Return the [X, Y] coordinate for the center point of the cell that contains the specified text.  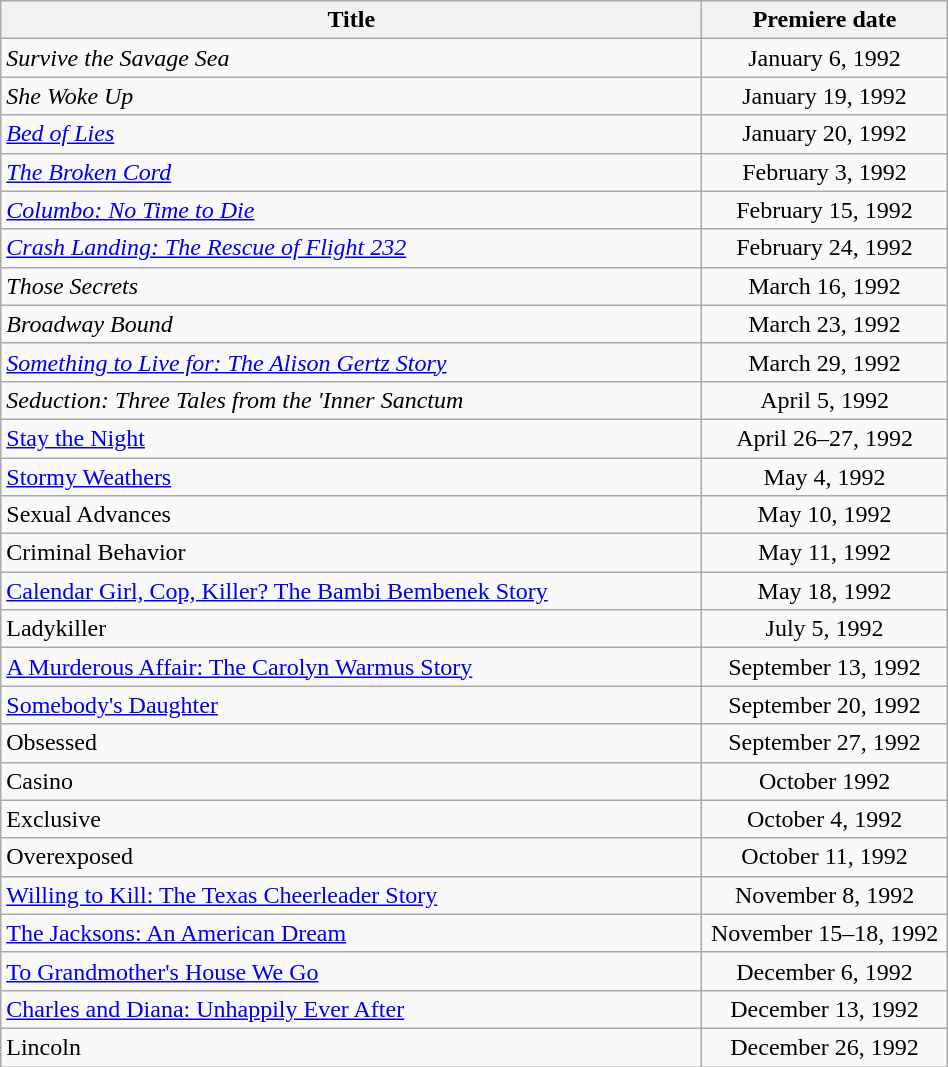
November 8, 1992 [824, 895]
Charles and Diana: Unhappily Ever After [352, 1009]
February 3, 1992 [824, 172]
The Broken Cord [352, 172]
May 11, 1992 [824, 553]
May 10, 1992 [824, 515]
February 15, 1992 [824, 210]
September 27, 1992 [824, 743]
Title [352, 20]
September 13, 1992 [824, 667]
December 26, 1992 [824, 1047]
October 4, 1992 [824, 819]
Columbo: No Time to Die [352, 210]
Lincoln [352, 1047]
January 19, 1992 [824, 96]
November 15–18, 1992 [824, 933]
March 23, 1992 [824, 324]
A Murderous Affair: The Carolyn Warmus Story [352, 667]
Bed of Lies [352, 134]
Seduction: Three Tales from the 'Inner Sanctum [352, 400]
Obsessed [352, 743]
January 6, 1992 [824, 58]
Casino [352, 781]
Survive the Savage Sea [352, 58]
April 5, 1992 [824, 400]
Somebody's Daughter [352, 705]
March 16, 1992 [824, 286]
March 29, 1992 [824, 362]
To Grandmother's House We Go [352, 971]
December 6, 1992 [824, 971]
Overexposed [352, 857]
Those Secrets [352, 286]
Crash Landing: The Rescue of Flight 232 [352, 248]
July 5, 1992 [824, 629]
The Jacksons: An American Dream [352, 933]
Ladykiller [352, 629]
Something to Live for: The Alison Gertz Story [352, 362]
April 26–27, 1992 [824, 438]
Sexual Advances [352, 515]
Criminal Behavior [352, 553]
Willing to Kill: The Texas Cheerleader Story [352, 895]
May 18, 1992 [824, 591]
Broadway Bound [352, 324]
She Woke Up [352, 96]
Exclusive [352, 819]
December 13, 1992 [824, 1009]
October 11, 1992 [824, 857]
February 24, 1992 [824, 248]
Stay the Night [352, 438]
September 20, 1992 [824, 705]
October 1992 [824, 781]
Stormy Weathers [352, 477]
Calendar Girl, Cop, Killer? The Bambi Bembenek Story [352, 591]
Premiere date [824, 20]
January 20, 1992 [824, 134]
May 4, 1992 [824, 477]
